For the text-containing cell, return its midpoint in [X, Y] coordinate format. 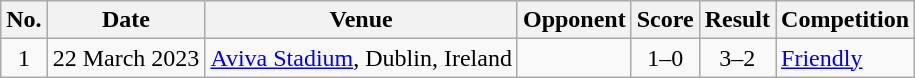
Score [665, 20]
Date [126, 20]
Friendly [846, 58]
1–0 [665, 58]
22 March 2023 [126, 58]
3–2 [737, 58]
Aviva Stadium, Dublin, Ireland [362, 58]
Result [737, 20]
No. [24, 20]
Competition [846, 20]
1 [24, 58]
Venue [362, 20]
Opponent [574, 20]
